Pinpoint the cell where the given text exists, returning its [X, Y] midpoint coordinate. 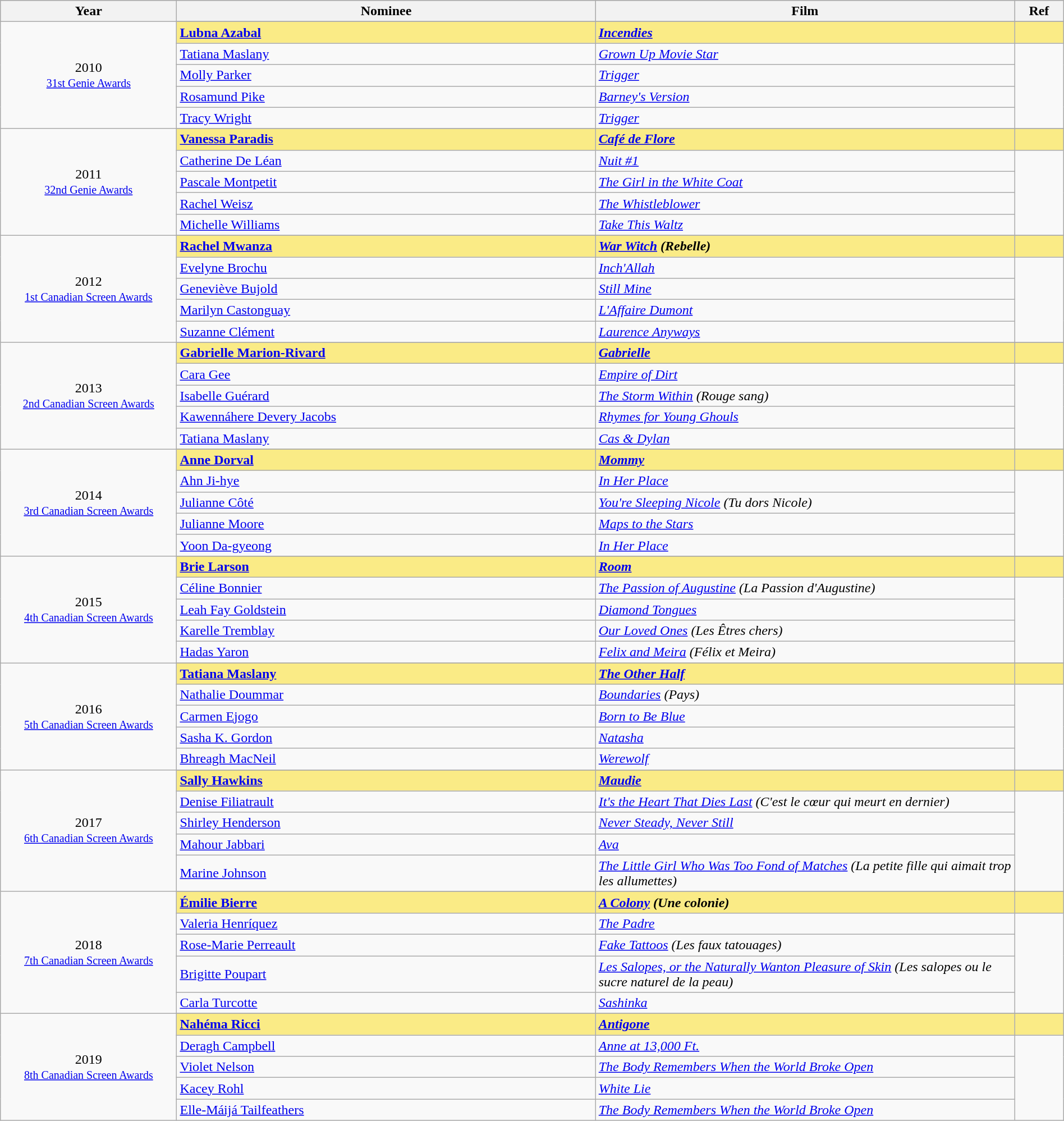
Our Loved Ones (Les Êtres chers) [805, 631]
Gabrielle Marion-Rivard [386, 353]
Take This Waltz [805, 225]
Carla Turcotte [386, 1003]
Tracy Wright [386, 118]
Ahn Ji-hye [386, 481]
2012 1st Canadian Screen Awards [89, 289]
Deragh Campbell [386, 1046]
The Little Girl Who Was Too Fond of Matches (La petite fille qui aimait trop les allumettes) [805, 873]
A Colony (Une colonie) [805, 902]
Laurence Anyways [805, 332]
Rachel Weisz [386, 203]
Molly Parker [386, 75]
The Storm Within (Rouge sang) [805, 396]
Empire of Dirt [805, 374]
Kawennáhere Devery Jacobs [386, 417]
Céline Bonnier [386, 588]
Isabelle Guérard [386, 396]
The Whistleblower [805, 203]
Lubna Azabal [386, 33]
Diamond Tongues [805, 609]
Sasha K. Gordon [386, 738]
Born to Be Blue [805, 716]
2013 2nd Canadian Screen Awards [89, 396]
The Other Half [805, 674]
Mahour Jabbari [386, 844]
Mommy [805, 460]
Brigitte Poupart [386, 973]
Valeria Henríquez [386, 923]
Ref [1039, 11]
2019 8th Canadian Screen Awards [89, 1067]
White Lie [805, 1088]
Julianne Côté [386, 502]
Film [805, 11]
Incendies [805, 33]
Felix and Meira (Félix et Meira) [805, 652]
Yoon Da-gyeong [386, 545]
Brie Larson [386, 566]
2017 6th Canadian Screen Awards [89, 831]
Boundaries (Pays) [805, 695]
Evelyne Brochu [386, 268]
Marine Johnson [386, 873]
Violet Nelson [386, 1067]
Sally Hawkins [386, 780]
Émilie Bierre [386, 902]
Vanessa Paradis [386, 139]
2011 32nd Genie Awards [89, 182]
Marilyn Castonguay [386, 310]
Denise Filiatrault [386, 802]
Hadas Yaron [386, 652]
Anne Dorval [386, 460]
Café de Flore [805, 139]
Natasha [805, 738]
Cas & Dylan [805, 438]
Pascale Montpetit [386, 182]
Ava [805, 844]
War Witch (Rebelle) [805, 246]
Shirley Henderson [386, 823]
The Padre [805, 923]
Nathalie Doummar [386, 695]
Nominee [386, 11]
Karelle Tremblay [386, 631]
The Girl in the White Coat [805, 182]
Sashinka [805, 1003]
Year [89, 11]
2014 3rd Canadian Screen Awards [89, 502]
Suzanne Clément [386, 332]
Nahéma Ricci [386, 1024]
Fake Tattoos (Les faux tatouages) [805, 945]
Rosamund Pike [386, 97]
Julianne Moore [386, 524]
Michelle Williams [386, 225]
Nuit #1 [805, 161]
Carmen Ejogo [386, 716]
Cara Gee [386, 374]
Inch'Allah [805, 268]
Leah Fay Goldstein [386, 609]
Maps to the Stars [805, 524]
2018 7th Canadian Screen Awards [89, 952]
It's the Heart That Dies Last (C'est le cœur qui meurt en dernier) [805, 802]
Gabrielle [805, 353]
Catherine De Léan [386, 161]
Anne at 13,000 Ft. [805, 1046]
2016 5th Canadian Screen Awards [89, 716]
Antigone [805, 1024]
Rhymes for Young Ghouls [805, 417]
Rachel Mwanza [386, 246]
Barney's Version [805, 97]
Grown Up Movie Star [805, 54]
Elle-Máijá Tailfeathers [386, 1110]
L'Affaire Dumont [805, 310]
The Passion of Augustine (La Passion d'Augustine) [805, 588]
Still Mine [805, 289]
Room [805, 566]
2015 4th Canadian Screen Awards [89, 609]
You're Sleeping Nicole (Tu dors Nicole) [805, 502]
Rose-Marie Perreault [386, 945]
Maudie [805, 780]
2010 31st Genie Awards [89, 75]
Bhreagh MacNeil [386, 759]
Geneviève Bujold [386, 289]
Never Steady, Never Still [805, 823]
Kacey Rohl [386, 1088]
Les Salopes, or the Naturally Wanton Pleasure of Skin (Les salopes ou le sucre naturel de la peau) [805, 973]
Werewolf [805, 759]
